Search for the cell housing the specified text and yield its [X, Y] center coordinate. 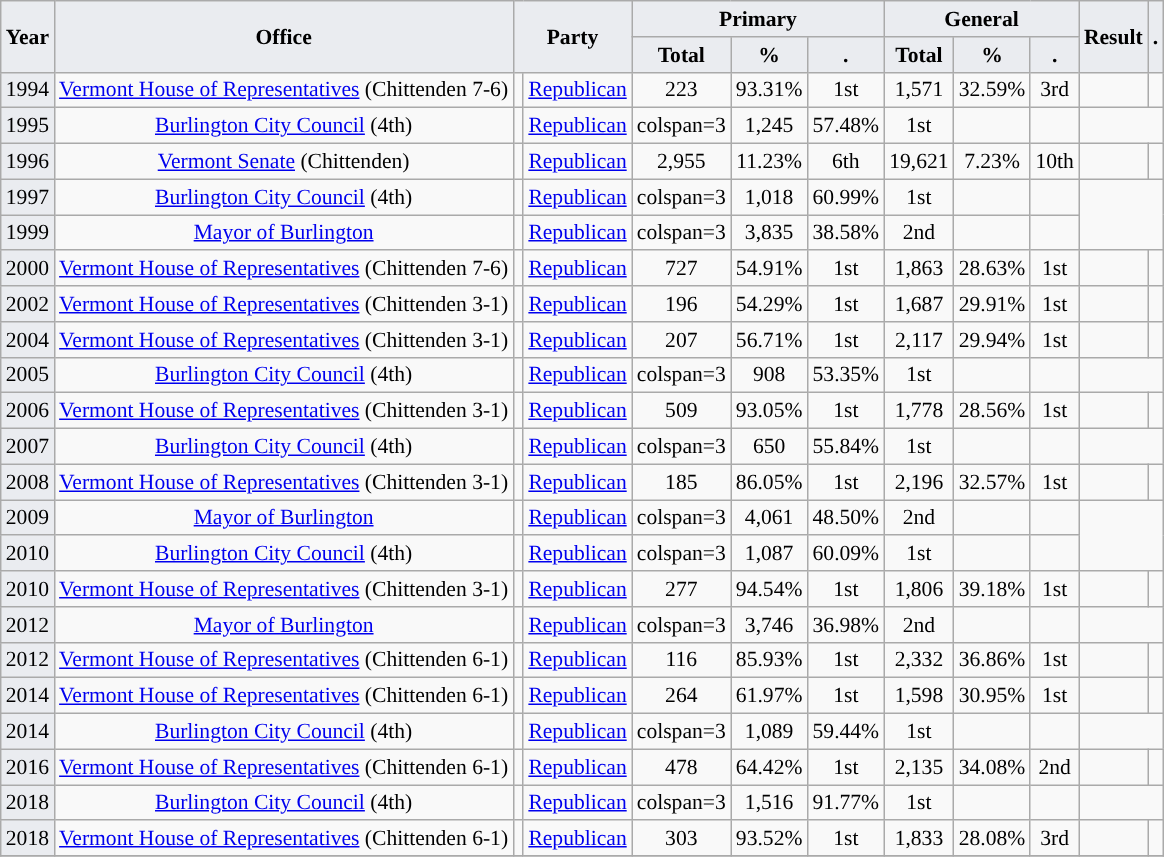
38.58% [846, 233]
59.44% [846, 732]
93.31% [770, 90]
3,746 [770, 625]
1,087 [770, 554]
478 [682, 767]
277 [682, 589]
10th [1054, 162]
Result [1114, 36]
54.29% [770, 304]
29.91% [992, 304]
116 [682, 660]
28.63% [992, 269]
85.93% [770, 660]
1997 [28, 197]
64.42% [770, 767]
60.09% [846, 554]
Party [572, 36]
1,863 [918, 269]
2016 [28, 767]
2006 [28, 411]
94.54% [770, 589]
1999 [28, 233]
Office [284, 36]
48.50% [846, 518]
650 [770, 447]
General [982, 19]
Vermont Senate (Chittenden) [284, 162]
36.86% [992, 660]
56.71% [770, 340]
2,955 [682, 162]
1,806 [918, 589]
39.18% [992, 589]
207 [682, 340]
908 [770, 375]
60.99% [846, 197]
2007 [28, 447]
91.77% [846, 803]
223 [682, 90]
29.94% [992, 340]
185 [682, 482]
2,196 [918, 482]
1995 [28, 126]
93.05% [770, 411]
2009 [28, 518]
32.57% [992, 482]
727 [682, 269]
36.98% [846, 625]
93.52% [770, 839]
1,571 [918, 90]
28.56% [992, 411]
4,061 [770, 518]
2002 [28, 304]
1,778 [918, 411]
54.91% [770, 269]
1,516 [770, 803]
61.97% [770, 696]
32.59% [992, 90]
2005 [28, 375]
264 [682, 696]
34.08% [992, 767]
6th [846, 162]
2008 [28, 482]
1,833 [918, 839]
1,598 [918, 696]
1,687 [918, 304]
1994 [28, 90]
1996 [28, 162]
53.35% [846, 375]
2000 [28, 269]
28.08% [992, 839]
1,089 [770, 732]
86.05% [770, 482]
3,835 [770, 233]
2,332 [918, 660]
2004 [28, 340]
19,621 [918, 162]
2,117 [918, 340]
Primary [758, 19]
55.84% [846, 447]
1,245 [770, 126]
196 [682, 304]
7.23% [992, 162]
2,135 [918, 767]
11.23% [770, 162]
1,018 [770, 197]
303 [682, 839]
Year [28, 36]
30.95% [992, 696]
509 [682, 411]
57.48% [846, 126]
